Pinpoint the cell where the given text exists, returning its [x, y] midpoint coordinate. 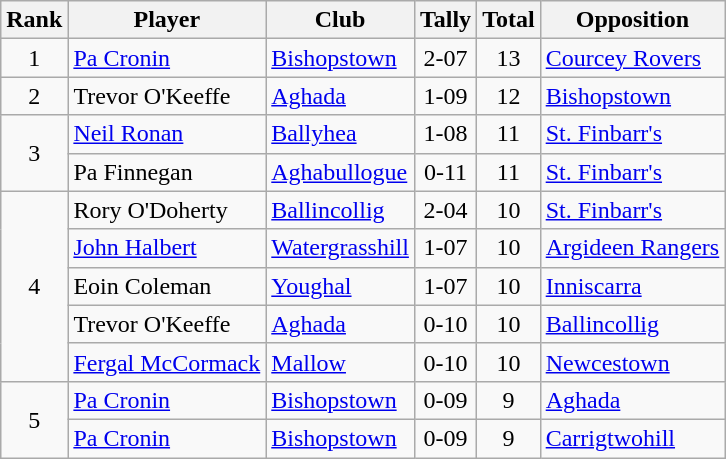
2-04 [445, 210]
Watergrasshill [340, 248]
Total [509, 20]
Mallow [340, 362]
Newcestown [632, 362]
Club [340, 20]
5 [34, 419]
4 [34, 286]
0-11 [445, 172]
Ballyhea [340, 134]
Neil Ronan [167, 134]
Rory O'Doherty [167, 210]
Fergal McCormack [167, 362]
Player [167, 20]
Rank [34, 20]
1-08 [445, 134]
Tally [445, 20]
Carrigtwohill [632, 438]
Inniscarra [632, 286]
Courcey Rovers [632, 58]
2-07 [445, 58]
12 [509, 96]
Opposition [632, 20]
Youghal [340, 286]
Argideen Rangers [632, 248]
Pa Finnegan [167, 172]
1-09 [445, 96]
Eoin Coleman [167, 286]
3 [34, 153]
13 [509, 58]
John Halbert [167, 248]
1 [34, 58]
2 [34, 96]
Aghabullogue [340, 172]
